Provide the [x, y] coordinate of the cell's center where the given text is located.  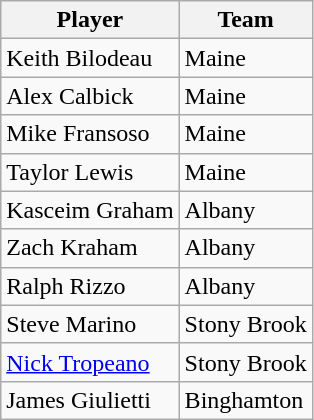
Team [246, 20]
Zach Kraham [90, 248]
Ralph Rizzo [90, 286]
Keith Bilodeau [90, 58]
Nick Tropeano [90, 362]
Player [90, 20]
Taylor Lewis [90, 172]
Steve Marino [90, 324]
Alex Calbick [90, 96]
James Giulietti [90, 400]
Mike Fransoso [90, 134]
Binghamton [246, 400]
Kasceim Graham [90, 210]
